Find where the given text appears and provide that cell's center as [x, y] coordinate. 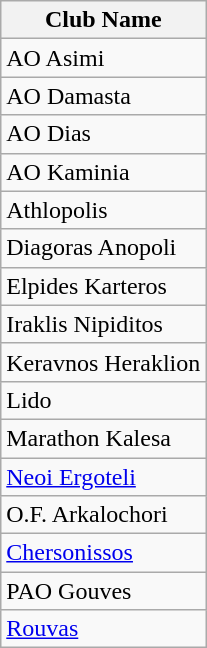
Athlopolis [104, 210]
Marathon Kalesa [104, 438]
Rouvas [104, 629]
Chersonissos [104, 553]
Iraklis Nipiditos [104, 324]
AO Damasta [104, 96]
Keravnos Heraklion [104, 362]
AO Dias [104, 134]
AO Asimi [104, 58]
O.F. Arkalochori [104, 515]
Club Name [104, 20]
Diagoras Anopoli [104, 248]
AO Kaminia [104, 172]
Elpides Karteros [104, 286]
Lido [104, 400]
PAO Gouves [104, 591]
Neoi Ergoteli [104, 477]
